For the text-containing cell, return its midpoint in [X, Y] coordinate format. 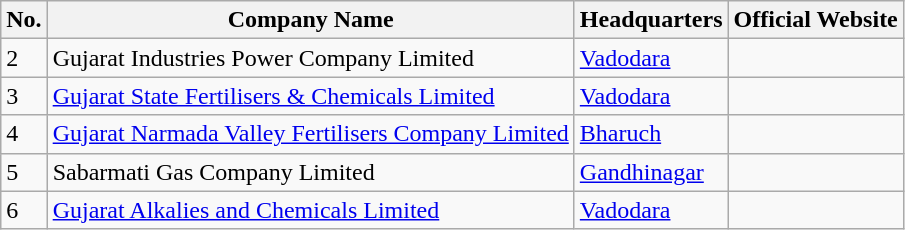
Gujarat Alkalies and Chemicals Limited [310, 210]
Gujarat State Fertilisers & Chemicals Limited [310, 96]
4 [24, 134]
Gujarat Narmada Valley Fertilisers Company Limited [310, 134]
Official Website [816, 20]
Bharuch [651, 134]
2 [24, 58]
Headquarters [651, 20]
Gujarat Industries Power Company Limited [310, 58]
Sabarmati Gas Company Limited [310, 172]
No. [24, 20]
6 [24, 210]
3 [24, 96]
Company Name [310, 20]
Gandhinagar [651, 172]
5 [24, 172]
